Return (x, y) of the center of cell containing provided text 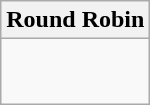
Round Robin (76, 20)
